Output the [X, Y] coordinate of the center of the cell containing the given text.  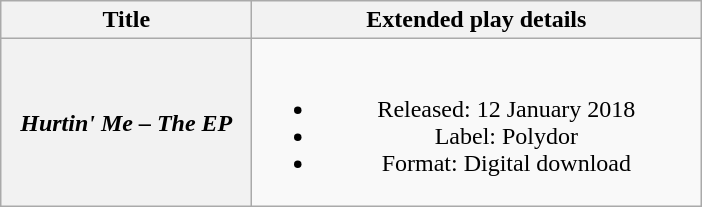
Title [126, 20]
Extended play details [476, 20]
Hurtin' Me – The EP [126, 122]
Released: 12 January 2018Label: PolydorFormat: Digital download [476, 122]
